Determine the (X, Y) coordinate at the center of the cell enclosing the given text.  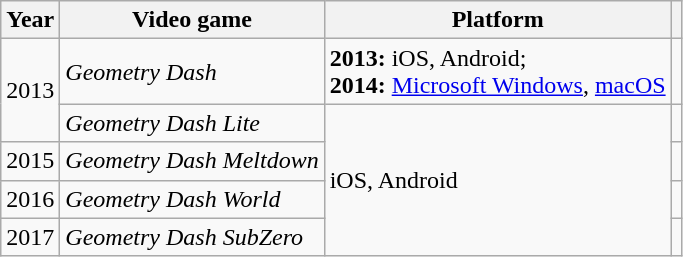
2017 (30, 237)
Platform (498, 20)
Geometry Dash (192, 72)
iOS, Android (498, 180)
Video game (192, 20)
Geometry Dash SubZero (192, 237)
Geometry Dash World (192, 199)
Geometry Dash Lite (192, 123)
Year (30, 20)
2013 (30, 90)
2015 (30, 161)
2013: iOS, Android; 2014: Microsoft Windows, macOS (498, 72)
2016 (30, 199)
Geometry Dash Meltdown (192, 161)
